Extract the [X, Y] coordinate from the center of the cell holding the provided text.  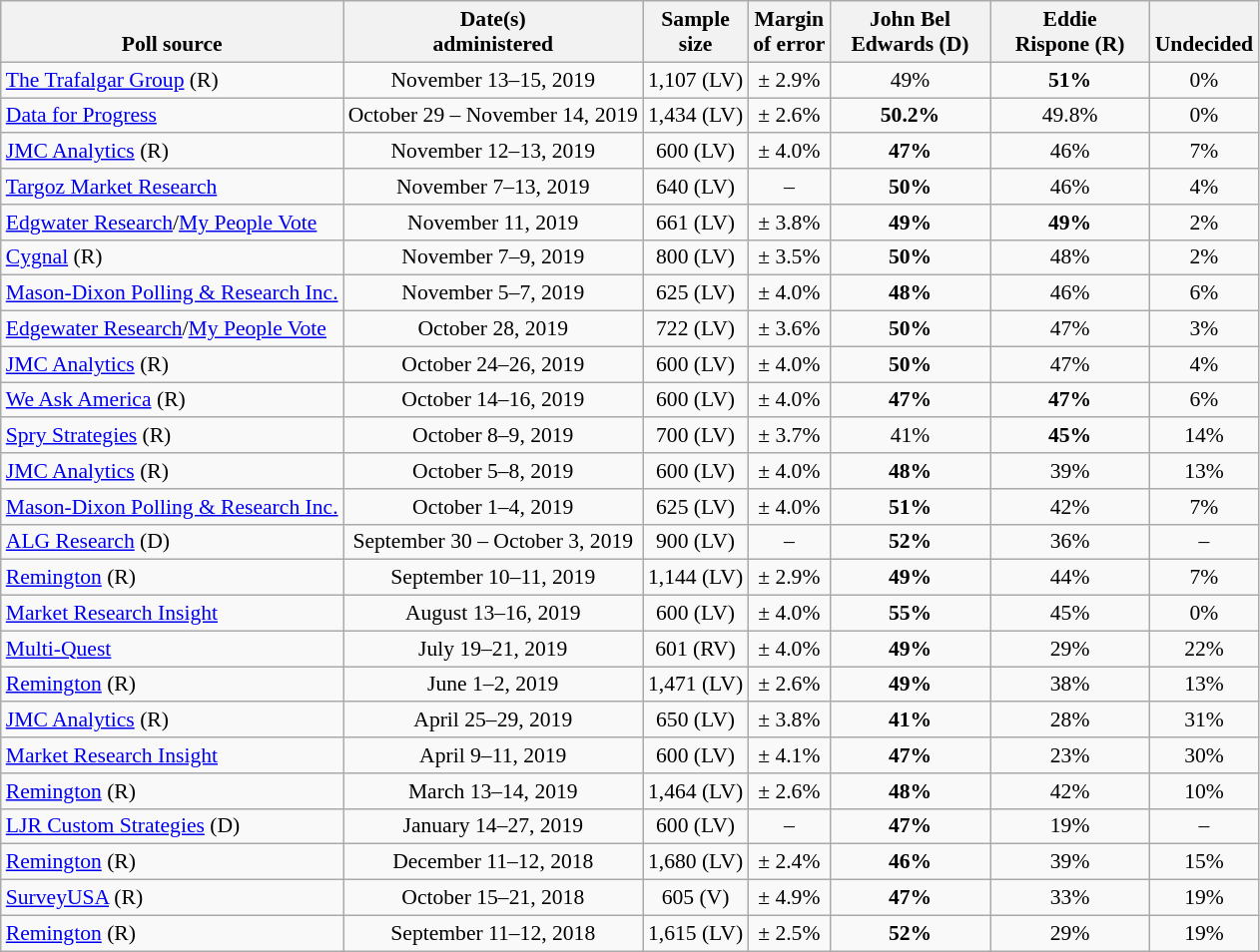
1,680 (LV) [695, 862]
33% [1070, 898]
March 13–14, 2019 [493, 791]
30% [1204, 755]
38% [1070, 685]
22% [1204, 649]
15% [1204, 862]
31% [1204, 720]
June 1–2, 2019 [493, 685]
Marginof error [789, 32]
1,464 (LV) [695, 791]
640 (LV) [695, 187]
50.2% [910, 116]
August 13–16, 2019 [493, 614]
36% [1070, 542]
± 3.5% [789, 257]
± 3.7% [789, 436]
1,615 (LV) [695, 933]
July 19–21, 2019 [493, 649]
± 2.5% [789, 933]
November 7–9, 2019 [493, 257]
SurveyUSA (R) [172, 898]
44% [1070, 578]
November 7–13, 2019 [493, 187]
23% [1070, 755]
October 14–16, 2019 [493, 400]
605 (V) [695, 898]
The Trafalgar Group (R) [172, 80]
3% [1204, 329]
700 (LV) [695, 436]
10% [1204, 791]
Spry Strategies (R) [172, 436]
ALG Research (D) [172, 542]
Date(s)administered [493, 32]
28% [1070, 720]
October 24–26, 2019 [493, 364]
Targoz Market Research [172, 187]
1,471 (LV) [695, 685]
October 1–4, 2019 [493, 507]
October 8–9, 2019 [493, 436]
1,434 (LV) [695, 116]
Samplesize [695, 32]
± 3.6% [789, 329]
April 9–11, 2019 [493, 755]
Cygnal (R) [172, 257]
Edgewater Research/My People Vote [172, 329]
November 13–15, 2019 [493, 80]
Edgwater Research/My People Vote [172, 223]
Data for Progress [172, 116]
Undecided [1204, 32]
October 28, 2019 [493, 329]
November 5–7, 2019 [493, 293]
EddieRispone (R) [1070, 32]
John BelEdwards (D) [910, 32]
601 (RV) [695, 649]
49.8% [1070, 116]
1,107 (LV) [695, 80]
January 14–27, 2019 [493, 826]
We Ask America (R) [172, 400]
14% [1204, 436]
1,144 (LV) [695, 578]
LJR Custom Strategies (D) [172, 826]
± 4.9% [789, 898]
± 2.4% [789, 862]
December 11–12, 2018 [493, 862]
661 (LV) [695, 223]
November 11, 2019 [493, 223]
650 (LV) [695, 720]
September 11–12, 2018 [493, 933]
900 (LV) [695, 542]
April 25–29, 2019 [493, 720]
September 30 – October 3, 2019 [493, 542]
October 29 – November 14, 2019 [493, 116]
Poll source [172, 32]
November 12–13, 2019 [493, 152]
Multi-Quest [172, 649]
± 4.1% [789, 755]
October 15–21, 2018 [493, 898]
October 5–8, 2019 [493, 471]
800 (LV) [695, 257]
September 10–11, 2019 [493, 578]
722 (LV) [695, 329]
55% [910, 614]
